Determine the [x, y] coordinate at the center of the cell enclosing the given text.  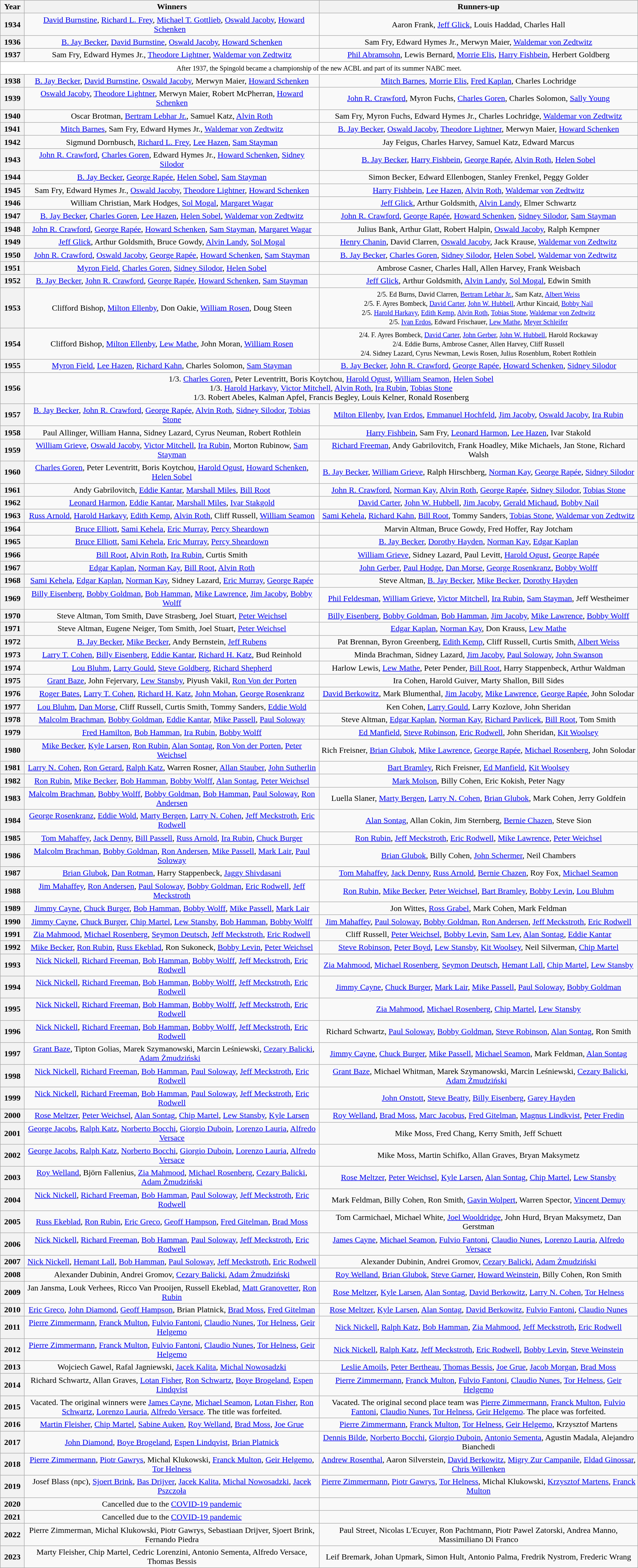
1971 [12, 629]
Grant Baze, John Fejervary, Lew Stansby, Piyush Vakil, Ron Von der Porten [172, 681]
Simon Becker, Edward Ellenbogen, Stanley Frenkel, Peggy Golder [478, 177]
2021 [12, 1517]
Winners [172, 7]
Charles Goren, Peter Leventritt, Boris Koytchou, Harold Ogust, Howard Schenken, Helen Sobel [172, 472]
Leslie Amoils, Peter Bertheau, Thomas Bessis, Joe Grue, Jacob Morgan, Brad Moss [478, 1367]
John Gerber, Paul Hodge, Dan Morse, George Rosenkranz, Bobby Wolff [478, 568]
1964 [12, 529]
Edgar Kaplan, Norman Kay, Bill Root, Alvin Roth [172, 568]
2013 [12, 1367]
1939 [12, 98]
Paul Street, Nicolas L'Ecuyer, Ron Pachtmann, Piotr Pawel Zatorski, Andrea Manno, Massimiliano Di Franco [478, 1534]
Rose Meltzer, Peter Weichsel, Alan Sontag, Chip Martel, Lew Stansby, Kyle Larsen [172, 1116]
Phil Abramsohn, Lewis Bernard, Morrie Elis, Harry Fishbein, Herbert Goldberg [478, 55]
Steve Altman, Tom Smith, Dave Strasberg, Joel Stuart, Peter Weichsel [172, 616]
David Burnstine, Richard L. Frey, Michael T. Gottlieb, Oswald Jacoby, Howard Schenken [172, 25]
Rose Meltzer, Kyle Larsen, Alan Sontag, David Berkowitz, Larry N. Cohen, Tor Helness [478, 1292]
1972 [12, 642]
Mitch Barnes, Sam Fry, Edward Hymes Jr., Waldemar von Zedtwitz [172, 129]
Ed Manfield, Steve Robinson, Eric Rodwell, John Sheridan, Kit Woolsey [478, 733]
1942 [12, 142]
2022 [12, 1534]
1968 [12, 581]
Pierre Zimmerman, Michal Klukowski, Piotr Gawrys, Sebastiaan Drijver, Sjoert Brink, Fernando Piedra [172, 1534]
Mark Feldman, Billy Cohen, Ron Smith, Gavin Wolpert, Warren Spector, Vincent Demuy [478, 1199]
Marvin Altman, Bruce Gowdy, Fred Hoffer, Ray Jotcham [478, 529]
Brian Glubok, Billy Cohen, John Schermer, Neil Chambers [478, 856]
1995 [12, 1009]
1950 [12, 255]
Myron Field, Lee Hazen, Richard Kahn, Charles Solomon, Sam Stayman [172, 366]
1960 [12, 472]
1945 [12, 190]
1966 [12, 555]
Rose Meltzer, Peter Weichsel, Kyle Larsen, Alan Sontag, Chip Martel, Lew Stansby [478, 1178]
Mike Becker, Ron Rubin, Russ Ekeblad, Ron Sukoneck, Bobby Levin, Peter Weichsel [172, 947]
Ira Cohen, Harold Guiver, Marty Shallon, Bill Sides [478, 681]
Steve Altman, Eugene Neiger, Tom Smith, Joel Stuart, Peter Weichsel [172, 629]
John Onstott, Steve Beatty, Billy Eisenberg, Garey Hayden [478, 1098]
1986 [12, 856]
1973 [12, 655]
Mike Becker, Kyle Larsen, Ron Rubin, Alan Sontag, Ron Von der Porten, Peter Weichsel [172, 750]
Ron Rubin, Mike Becker, Bob Hamman, Bobby Wolff, Alan Sontag, Peter Weichsel [172, 781]
Leonard Harmon, Eddie Kantar, Marshall Miles, Ivar Stakgold [172, 503]
2018 [12, 1464]
Oswald Jacoby, Theodore Lightner, Merwyn Maier, Robert McPherran, Howard Schenken [172, 98]
Phil Feldesman, William Grieve, Victor Mitchell, Ira Rubin, Sam Stayman, Jeff Westheimer [478, 598]
Jay Feigus, Charles Harvey, Samuel Katz, Edward Marcus [478, 142]
Henry Chanin, David Clarren, Oswald Jacoby, Jack Krause, Waldemar von Zedtwitz [478, 242]
Ron Rubin, Mike Becker, Peter Weichsel, Bart Bramley, Bobby Levin, Lou Bluhm [478, 891]
Myron Field, Charles Goren, Sidney Silodor, Helen Sobel [172, 268]
Year [12, 7]
B. Jay Becker, George Rapée, Helen Sobel, Sam Stayman [172, 177]
Clifford Bishop, Milton Ellenby, Lew Mathe, John Moran, William Rosen [172, 344]
Milton Ellenby, Ivan Erdos, Emmanuel Hochfeld, Jim Jacoby, Oswald Jacoby, Ira Rubin [478, 415]
2009 [12, 1292]
2010 [12, 1310]
1954 [12, 344]
Zia Mahmood, Michael Rosenberg, Seymon Deutsch, Hemant Lall, Chip Martel, Lew Stansby [478, 965]
2023 [12, 1557]
2016 [12, 1424]
2012 [12, 1349]
1955 [12, 366]
2015 [12, 1407]
William Grieve, Sidney Lazard, Paul Levitt, Harold Ogust, George Rapée [478, 555]
Bart Bramley, Rich Freisner, Ed Manfield, Kit Woolsey [478, 768]
Steve Altman, B. Jay Becker, Mike Becker, Dorothy Hayden [478, 581]
Malcolm Brachman, Bobby Goldman, Eddie Kantar, Mike Passell, Paul Soloway [172, 720]
Runners-up [478, 7]
2001 [12, 1133]
Julius Bank, Arthur Glatt, Robert Halpin, Oswald Jacoby, Ralph Kempner [478, 229]
1974 [12, 668]
Andy Gabrilovitch, Eddie Kantar, Marshall Miles, Bill Root [172, 490]
Jim Mahaffey, Ron Andersen, Paul Soloway, Bobby Goldman, Eric Rodwell, Jeff Meckstroth [172, 891]
Roy Welland, Brad Moss, Marc Jacobus, Fred Gitelman, Magnus Lindkvist, Peter Fredin [478, 1116]
George Rosenkranz, Eddie Wold, Marty Bergen, Larry N. Cohen, Jeff Meckstroth, Eric Rodwell [172, 820]
2003 [12, 1178]
Edgar Kaplan, Norman Kay, Don Krauss, Lew Mathe [478, 629]
Grant Baze, Michael Whitman, Marek Szymanowski, Marcin Leśniewski, Cezary Balicki, Adam Żmudziński [478, 1076]
Pierre Zimmermann, Piotr Gawrys, Michal Klukowski, Franck Multon, Geir Helgemo, Tor Helness [172, 1464]
Sam Fry, Edward Hymes Jr., Theodore Lightner, Waldemar von Zedtwitz [172, 55]
Harry Fishbein, Sam Fry, Leonard Harmon, Lee Hazen, Ivar Stakold [478, 432]
Mark Molson, Billy Cohen, Eric Kokish, Peter Nagy [478, 781]
1944 [12, 177]
Martin Fleisher, Chip Martel, Sabine Auken, Roy Welland, Brad Moss, Joe Grue [172, 1424]
Alan Sontag, Allan Cokin, Jim Sternberg, Bernie Chazen, Steve Sion [478, 820]
David Carter, John W. Hubbell, Jim Jacoby, Gerald Michaud, Bobby Nail [478, 503]
Larry T. Cohen, Billy Eisenberg, Eddie Kantar, Richard H. Katz, Bud Reinhold [172, 655]
Sigmund Dornbusch, Richard L. Frey, Lee Hazen, Sam Stayman [172, 142]
Lou Bluhm, Larry Gould, Steve Goldberg, Richard Shepherd [172, 668]
1941 [12, 129]
Billy Eisenberg, Bobby Goldman, Bob Hamman, Mike Lawrence, Jim Jacoby, Bobby Wolff [172, 598]
1987 [12, 873]
1970 [12, 616]
Luella Slaner, Marty Bergen, Larry N. Cohen, Brian Glubok, Mark Cohen, Jerry Goldfein [478, 798]
1994 [12, 987]
Roy Welland, Brian Glubok, Steve Garner, Howard Weinstein, Billy Cohen, Ron Smith [478, 1274]
1962 [12, 503]
B. Jay Becker, John R. Crawford, George Rapée, Alvin Roth, Sidney Silodor, Tobias Stone [172, 415]
John Diamond, Boye Brogeland, Espen Lindqvist, Brian Platnick [172, 1442]
Larry N. Cohen, Ron Gerard, Ralph Katz, Warren Rosner, Allan Stauber, John Sutherlin [172, 768]
1947 [12, 216]
Rich Freisner, Brian Glubok, Mike Lawrence, George Rapée, Michael Rosenberg, John Solodar [478, 750]
Steve Altman, Edgar Kaplan, Norman Kay, Richard Pavlicek, Bill Root, Tom Smith [478, 720]
Andrew Rosenthal, Aaron Silverstein, David Berkowitz, Migry Zur Campanile, Eldad Ginossar, Chris Willenken [478, 1464]
B. Jay Becker, Mike Becker, Andy Bernstein, Jeff Rubens [172, 642]
Mike Moss, Fred Chang, Kerry Smith, Jeff Schuett [478, 1133]
1977 [12, 707]
1953 [12, 308]
Paul Allinger, William Hanna, Sidney Lazard, Cyrus Neuman, Robert Rothlein [172, 432]
Roger Bates, Larry T. Cohen, Richard H. Katz, John Mohan, George Rosenkranz [172, 693]
1982 [12, 781]
Jon Wittes, Ross Grabel, Mark Cohen, Mark Feldman [478, 908]
Steve Robinson, Peter Boyd, Lew Stansby, Kit Woolsey, Neil Silverman, Chip Martel [478, 947]
Mitch Barnes, Morrie Elis, Fred Kaplan, Charles Lochridge [478, 81]
Ron Rubin, Jeff Meckstroth, Eric Rodwell, Mike Lawrence, Peter Weichsel [478, 838]
1940 [12, 116]
1949 [12, 242]
Lou Bluhm, Dan Morse, Cliff Russell, Curtis Smith, Tommy Sanders, Eddie Wold [172, 707]
Sami Kehela, Richard Kahn, Bill Root, Tommy Sanders, Tobias Stone, Waldemar von Zedtwitz [478, 516]
John R. Crawford, Myron Fuchs, Charles Goren, Charles Solomon, Sally Young [478, 98]
1937 [12, 55]
William Christian, Mark Hodges, Sol Mogal, Margaret Wagar [172, 203]
1983 [12, 798]
1957 [12, 415]
1969 [12, 598]
Oscar Brotman, Bertram Lebhar Jr., Samuel Katz, Alvin Roth [172, 116]
1961 [12, 490]
Sam Fry, Myron Fuchs, Edward Hymes Jr., Charles Lochridge, Waldemar von Zedtwitz [478, 116]
2020 [12, 1504]
1965 [12, 542]
Zia Mahmood, Michael Rosenberg, Chip Martel, Lew Stansby [478, 1009]
1946 [12, 203]
Grant Baze, Tipton Golias, Marek Szymanowski, Marcin Leśniewski, Cezary Balicki, Adam Żmudziński [172, 1054]
B. Jay Becker, Oswald Jacoby, Theodore Lightner, Merwyn Maier, Howard Schenken [478, 129]
2014 [12, 1385]
Cliff Russell, Peter Weichsel, Bobby Levin, Sam Lev, Alan Sontag, Eddie Kantar [478, 934]
2019 [12, 1487]
Malcolm Brachman, Bobby Goldman, Ron Andersen, Mike Passell, Mark Lair, Paul Soloway [172, 856]
Jeff Glick, Arthur Goldsmith, Alvin Landy, Elmer Schwartz [478, 203]
Rose Meltzer, Kyle Larsen, Alan Sontag, David Berkowitz, Fulvio Fantoni, Claudio Nunes [478, 1310]
Tom Carmichael, Michael White, Joel Wooldridge, John Hurd, Bryan Maksymetz, Dan Gerstman [478, 1222]
James Cayne, Michael Seamon, Fulvio Fantoni, Claudio Nunes, Lorenzo Lauria, Alfredo Versace [478, 1244]
Jeff Glick, Arthur Goldsmith, Alvin Landy, Sol Mogal, Edwin Smith [478, 281]
2008 [12, 1274]
Sam Fry, Edward Hymes Jr., Merwyn Maier, Waldemar von Zedtwitz [478, 42]
Billy Eisenberg, Bobby Goldman, Bob Hamman, Jim Jacoby, Mike Lawrence, Bobby Wolff [478, 616]
Richard Freeman, Andy Gabrilovitch, Frank Hoadley, Mike Michaels, Jan Stone, Richard Walsh [478, 450]
2011 [12, 1328]
1989 [12, 908]
2007 [12, 1261]
B. Jay Becker, Harry Fishbein, George Rapée, Alvin Roth, Helen Sobel [478, 160]
John R. Crawford, Norman Kay, Alvin Roth, George Rapée, Sidney Silodor, Tobias Stone [478, 490]
B. Jay Becker, David Burnstine, Oswald Jacoby, Merwyn Maier, Howard Schenken [172, 81]
Malcolm Brachman, Bobby Wolff, Bobby Goldman, Bob Hamman, Paul Soloway, Ron Andersen [172, 798]
1938 [12, 81]
B. Jay Becker, John R. Crawford, George Rapée, Howard Schenken, Sam Stayman [172, 281]
Dennis Bilde, Norberto Bocchi, Giorgio Duboin, Antonio Sementa, Agustin Madala, Alejandro Bianchedi [478, 1442]
1991 [12, 934]
Wojciech Gawel, Rafal Jagniewski, Jacek Kalita, Michal Nowosadzki [172, 1367]
Sam Fry, Edward Hymes Jr., Oswald Jacoby, Theodore Lightner, Howard Schenken [172, 190]
Eric Greco, John Diamond, Geoff Hampson, Brian Platnick, Brad Moss, Fred Gitelman [172, 1310]
Jan Jansma, Louk Verhees, Ricco Van Prooijen, Russell Ekeblad, Matt Granovetter, Ron Rubin [172, 1292]
1934 [12, 25]
Fred Hamilton, Bob Hamman, Ira Rubin, Bobby Wolff [172, 733]
Ambrose Casner, Charles Hall, Allen Harvey, Frank Weisbach [478, 268]
B. Jay Becker, William Grieve, Ralph Hirschberg, Norman Kay, George Rapée, Sidney Silodor [478, 472]
Marty Fleisher, Chip Martel, Cedric Lorenzini, Antonio Sementa, Alfredo Versace, Thomas Bessis [172, 1557]
1998 [12, 1076]
1978 [12, 720]
1958 [12, 432]
Nick Nickell, Ralph Katz, Jeff Meckstroth, Eric Rodwell, Bobby Levin, Steve Weinstein [478, 1349]
2004 [12, 1199]
1952 [12, 281]
William Grieve, Oswald Jacoby, Victor Mitchell, Ira Rubin, Morton Rubinow, Sam Stayman [172, 450]
Pierre Zimmermann, Piotr Gawrys, Tor Helness, Michal Klukowski, Krzysztof Martens, Franck Multon [478, 1487]
1997 [12, 1054]
1936 [12, 42]
1996 [12, 1032]
1951 [12, 268]
Zia Mahmood, Michael Rosenberg, Seymon Deutsch, Jeff Meckstroth, Eric Rodwell [172, 934]
John R. Crawford, George Rapée, Howard Schenken, Sam Stayman, Margaret Wagar [172, 229]
1992 [12, 947]
1976 [12, 693]
1948 [12, 229]
Jimmy Cayne, Chuck Burger, Bob Hamman, Bobby Wolff, Mike Passell, Mark Lair [172, 908]
Jeff Glick, Arthur Goldsmith, Bruce Gowdy, Alvin Landy, Sol Mogal [172, 242]
Jim Mahaffey, Paul Soloway, Bobby Goldman, Ron Andersen, Jeff Meckstroth, Eric Rodwell [478, 921]
2005 [12, 1222]
2017 [12, 1442]
1999 [12, 1098]
1959 [12, 450]
B. Jay Becker, John R. Crawford, George Rapée, Howard Schenken, Sidney Silodor [478, 366]
Bill Root, Alvin Roth, Ira Rubin, Curtis Smith [172, 555]
1963 [12, 516]
1956 [12, 388]
1984 [12, 820]
Vacated. The original winners were James Cayne, Michael Seamon, Lotan Fisher, Ron Schwartz, Lorenzo Lauria, Alfredo Versace. The title was forfeited. [172, 1407]
Harry Fishbein, Lee Hazen, Alvin Roth, Waldemar von Zedtwitz [478, 190]
1993 [12, 965]
Richard Schwartz, Paul Soloway, Bobby Goldman, Steve Robinson, Alan Sontag, Ron Smith [478, 1032]
Jimmy Cayne, Chuck Burger, Mark Lair, Mike Passell, Paul Soloway, Bobby Goldman [478, 987]
1990 [12, 921]
1985 [12, 838]
2000 [12, 1116]
B. Jay Becker, Dorothy Hayden, Norman Kay, Edgar Kaplan [478, 542]
Nick Nickell, Ralph Katz, Bob Hamman, Zia Mahmood, Jeff Meckstroth, Eric Rodwell [478, 1328]
Clifford Bishop, Milton Ellenby, Don Oakie, William Rosen, Doug Steen [172, 308]
David Berkowitz, Mark Blumenthal, Jim Jacoby, Mike Lawrence, George Rapée, John Solodar [478, 693]
Harlow Lewis, Lew Mathe, Peter Pender, Bill Root, Harry Stappenbeck, Arthur Waldman [478, 668]
1975 [12, 681]
B. Jay Becker, Charles Goren, Lee Hazen, Helen Sobel, Waldemar von Zedtwitz [172, 216]
After 1937, the Spingold became a championship of the new ACBL and part of its summer NABC meet. [319, 68]
1981 [12, 768]
Russ Ekeblad, Ron Rubin, Eric Greco, Geoff Hampson, Fred Gitelman, Brad Moss [172, 1222]
Pat Brennan, Byron Greenberg, Edith Kemp, Cliff Russell, Curtis Smith, Albert Weiss [478, 642]
B. Jay Becker, David Burnstine, Oswald Jacoby, Howard Schenken [172, 42]
John R. Crawford, George Rapée, Howard Schenken, Sidney Silodor, Sam Stayman [478, 216]
Aaron Frank, Jeff Glick, Louis Haddad, Charles Hall [478, 25]
1967 [12, 568]
Richard Schwartz, Allan Graves, Lotan Fisher, Ron Schwartz, Boye Brogeland, Espen Lindqvist [172, 1385]
Jimmy Cayne, Chuck Burger, Mike Passell, Michael Seamon, Mark Feldman, Alan Sontag [478, 1054]
Nick Nickell, Hemant Lall, Bob Hamman, Paul Soloway, Jeff Meckstroth, Eric Rodwell [172, 1261]
Brian Glubok, Dan Rotman, Harry Stappenbeck, Jaggy Shivdasani [172, 873]
Tom Mahaffey, Jack Denny, Russ Arnold, Bernie Chazen, Roy Fox, Michael Seamon [478, 873]
2006 [12, 1244]
Russ Arnold, Harold Harkavy, Edith Kemp, Alvin Roth, Cliff Russell, William Seamon [172, 516]
Jimmy Cayne, Chuck Burger, Chip Martel, Lew Stansby, Bob Hamman, Bobby Wolff [172, 921]
Roy Welland, Björn Fallenius, Zia Mahmood, Michael Rosenberg, Cezary Balicki, Adam Żmudziński [172, 1178]
1943 [12, 160]
Ken Cohen, Larry Gould, Larry Kozlove, John Sheridan [478, 707]
Leif Bremark, Johan Upmark, Simon Hult, Antonio Palma, Fredrik Nystrom, Frederic Wrang [478, 1557]
1980 [12, 750]
Minda Brachman, Sidney Lazard, Jim Jacoby, Paul Soloway, John Swanson [478, 655]
John R. Crawford, Oswald Jacoby, George Rapée, Howard Schenken, Sam Stayman [172, 255]
1988 [12, 891]
Josef Blass (npc), Sjoert Brink, Bas Drijver, Jacek Kalita, Michal Nowosadzki, Jacek Pszczoła [172, 1487]
Pierre Zimmermann, Franck Multon, Tor Helness, Geir Helgemo, Krzysztof Martens [478, 1424]
2002 [12, 1155]
Sami Kehela, Edgar Kaplan, Norman Kay, Sidney Lazard, Eric Murray, George Rapée [172, 581]
Tom Mahaffey, Jack Denny, Bill Passell, Russ Arnold, Ira Rubin, Chuck Burger [172, 838]
1979 [12, 733]
Mike Moss, Martin Schifko, Allan Graves, Bryan Maksymetz [478, 1155]
John R. Crawford, Charles Goren, Edward Hymes Jr., Howard Schenken, Sidney Silodor [172, 160]
B. Jay Becker, Charles Goren, Sidney Silodor, Helen Sobel, Waldemar von Zedtwitz [478, 255]
